Locate the cell with the specified text and output its (x, y) center coordinate. 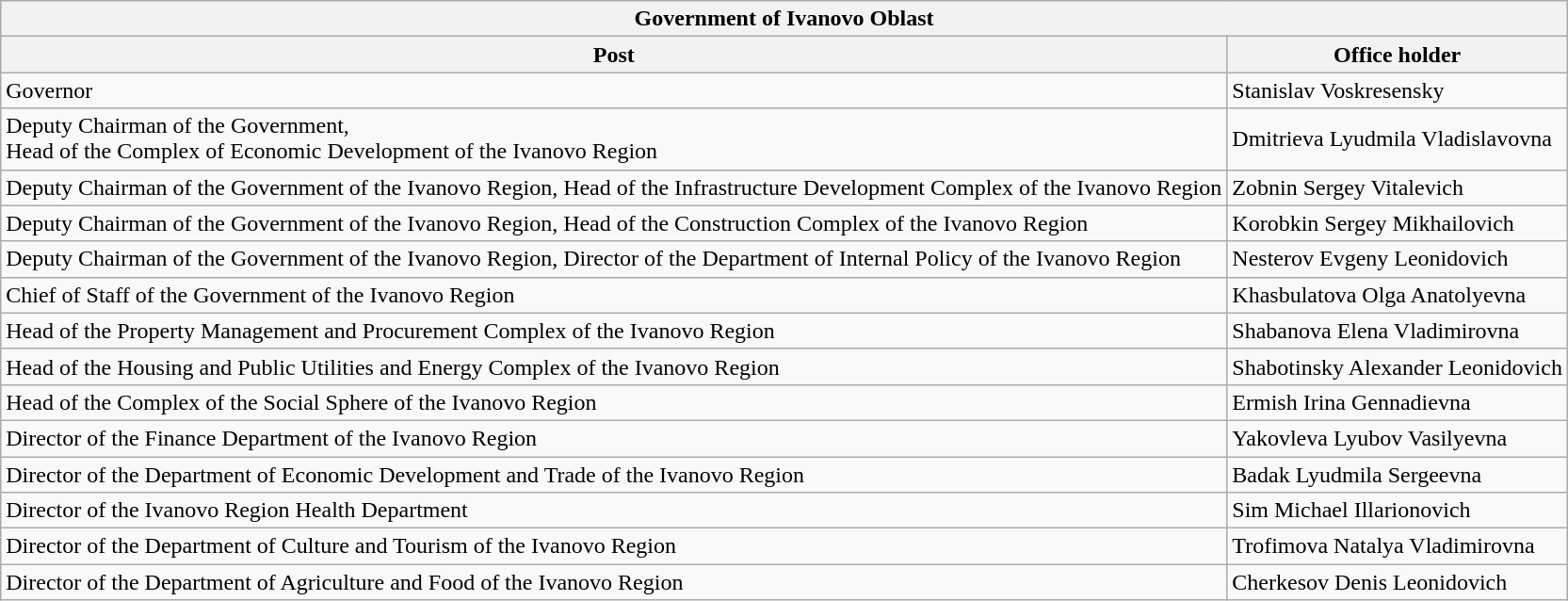
Director of the Ivanovo Region Health Department (614, 511)
Government of Ivanovo Oblast (784, 19)
Trofimova Natalya Vladimirovna (1398, 546)
Ermish Irina Gennadievna (1398, 402)
Nesterov Evgeny Leonidovich (1398, 259)
Deputy Chairman of the Government of the Ivanovo Region, Director of the Department of Internal Policy of the Ivanovo Region (614, 259)
Director of the Department of Agriculture and Food of the Ivanovo Region (614, 582)
Chief of Staff of the Government of the Ivanovo Region (614, 295)
Director of the Department of Economic Development and Trade of the Ivanovo Region (614, 474)
Deputy Chairman of the Government of the Ivanovo Region, Head of the Infrastructure Development Complex of the Ivanovo Region (614, 187)
Head of the Property Management and Procurement Complex of the Ivanovo Region (614, 331)
Post (614, 55)
Director of the Department of Culture and Tourism of the Ivanovo Region (614, 546)
Shabotinsky Alexander Leonidovich (1398, 366)
Shabanova Elena Vladimirovna (1398, 331)
Zobnin Sergey Vitalevich (1398, 187)
Head of the Housing and Public Utilities and Energy Complex of the Ivanovo Region (614, 366)
Dmitrieva Lyudmila Vladislavovna (1398, 139)
Governor (614, 90)
Cherkesov Denis Leonidovich (1398, 582)
Director of the Finance Department of the Ivanovo Region (614, 438)
Yakovleva Lyubov Vasilyevna (1398, 438)
Badak Lyudmila Sergeevna (1398, 474)
Sim Michael Illarionovich (1398, 511)
Deputy Chairman of the Government,Head of the Complex of Economic Development of the Ivanovo Region (614, 139)
Deputy Chairman of the Government of the Ivanovo Region, Head of the Construction Complex of the Ivanovo Region (614, 223)
Head of the Complex of the Social Sphere of the Ivanovo Region (614, 402)
Khasbulatova Olga Anatolyevna (1398, 295)
Office holder (1398, 55)
Stanislav Voskresensky (1398, 90)
Korobkin Sergey Mikhailovich (1398, 223)
